Locate the cell with the specified text and output its [X, Y] center coordinate. 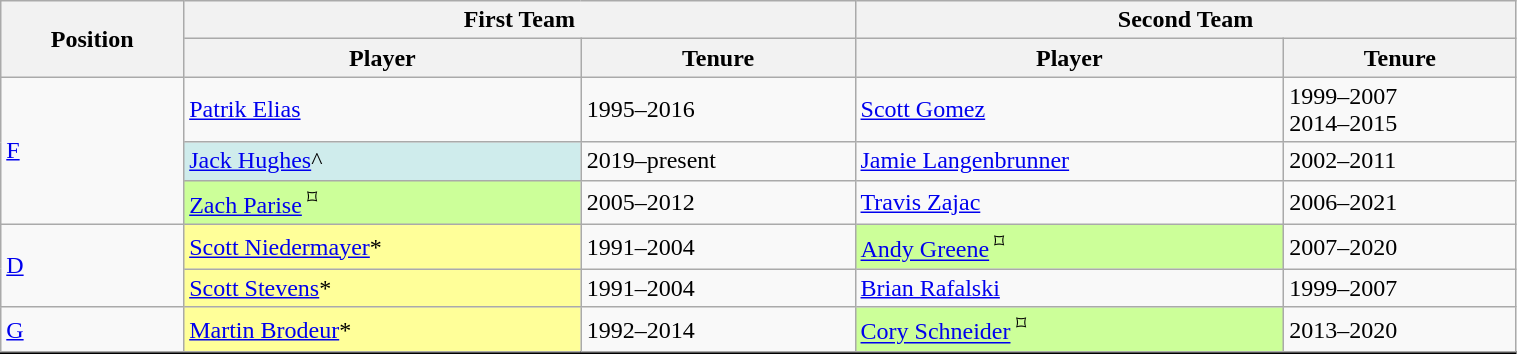
2005–2012 [718, 202]
1995–2016 [718, 110]
Andy Greene ⌑ [1070, 248]
1992–2014 [718, 330]
Second Team [1186, 20]
Patrik Elias [382, 110]
Scott Stevens* [382, 288]
G [92, 330]
Scott Gomez [1070, 110]
Zach Parise ⌑ [382, 202]
Jack Hughes^ [382, 161]
2002–2011 [1400, 161]
2013–2020 [1400, 330]
1999–20072014–2015 [1400, 110]
2007–2020 [1400, 248]
First Team [520, 20]
2019–present [718, 161]
Travis Zajac [1070, 202]
F [92, 151]
Martin Brodeur* [382, 330]
Brian Rafalski [1070, 288]
2006–2021 [1400, 202]
Scott Niedermayer* [382, 248]
1999–2007 [1400, 288]
D [92, 266]
Jamie Langenbrunner [1070, 161]
Position [92, 39]
Cory Schneider ⌑ [1070, 330]
